Search for the cell housing the specified text and yield its [x, y] center coordinate. 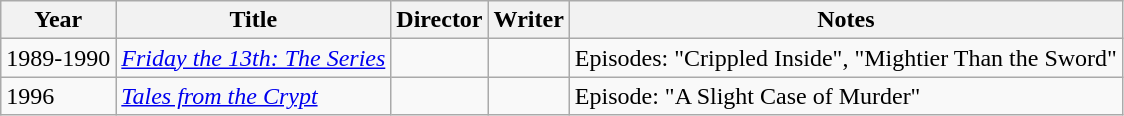
Episode: "A Slight Case of Murder" [846, 96]
Director [440, 20]
Episodes: "Crippled Inside", "Mightier Than the Sword" [846, 58]
Tales from the Crypt [254, 96]
Writer [528, 20]
Title [254, 20]
Year [58, 20]
1996 [58, 96]
Friday the 13th: The Series [254, 58]
Notes [846, 20]
1989-1990 [58, 58]
